Search for the cell housing the specified text and yield its [x, y] center coordinate. 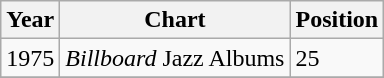
Billboard Jazz Albums [175, 58]
Position [337, 20]
Year [30, 20]
25 [337, 58]
Chart [175, 20]
1975 [30, 58]
